Scan for the cell matching the given text and deliver its [X, Y] coordinate at center. 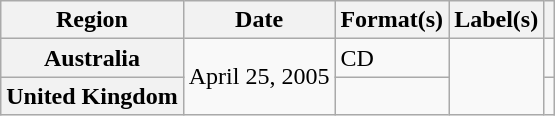
Australia [92, 58]
Label(s) [496, 20]
Date [259, 20]
Format(s) [392, 20]
United Kingdom [92, 96]
Region [92, 20]
April 25, 2005 [259, 77]
CD [392, 58]
